Return [X, Y] of the center of cell containing provided text 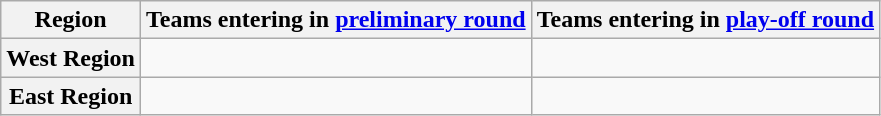
Teams entering in play-off round [705, 20]
Region [71, 20]
East Region [71, 96]
West Region [71, 58]
Teams entering in preliminary round [336, 20]
